Find where the given text appears and provide that cell's center as (x, y) coordinate. 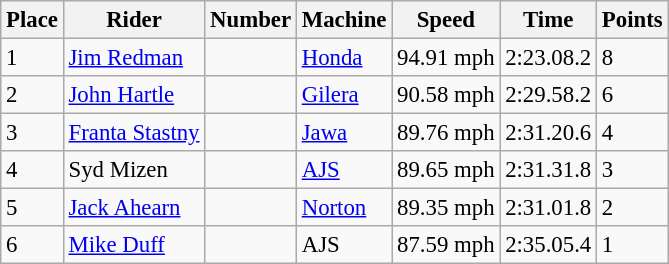
2:31.31.8 (548, 170)
89.65 mph (446, 170)
Machine (344, 20)
Jawa (344, 133)
Syd Mizen (134, 170)
90.58 mph (446, 95)
Gilera (344, 95)
Norton (344, 208)
2:35.05.4 (548, 245)
Speed (446, 20)
Points (632, 20)
Number (251, 20)
2:23.08.2 (548, 58)
Place (32, 20)
2:29.58.2 (548, 95)
5 (32, 208)
2:31.20.6 (548, 133)
87.59 mph (446, 245)
John Hartle (134, 95)
Time (548, 20)
89.35 mph (446, 208)
94.91 mph (446, 58)
2:31.01.8 (548, 208)
Franta Stastny (134, 133)
Jim Redman (134, 58)
Rider (134, 20)
Mike Duff (134, 245)
Honda (344, 58)
89.76 mph (446, 133)
8 (632, 58)
Jack Ahearn (134, 208)
